Find where the given text appears and provide that cell's center as (x, y) coordinate. 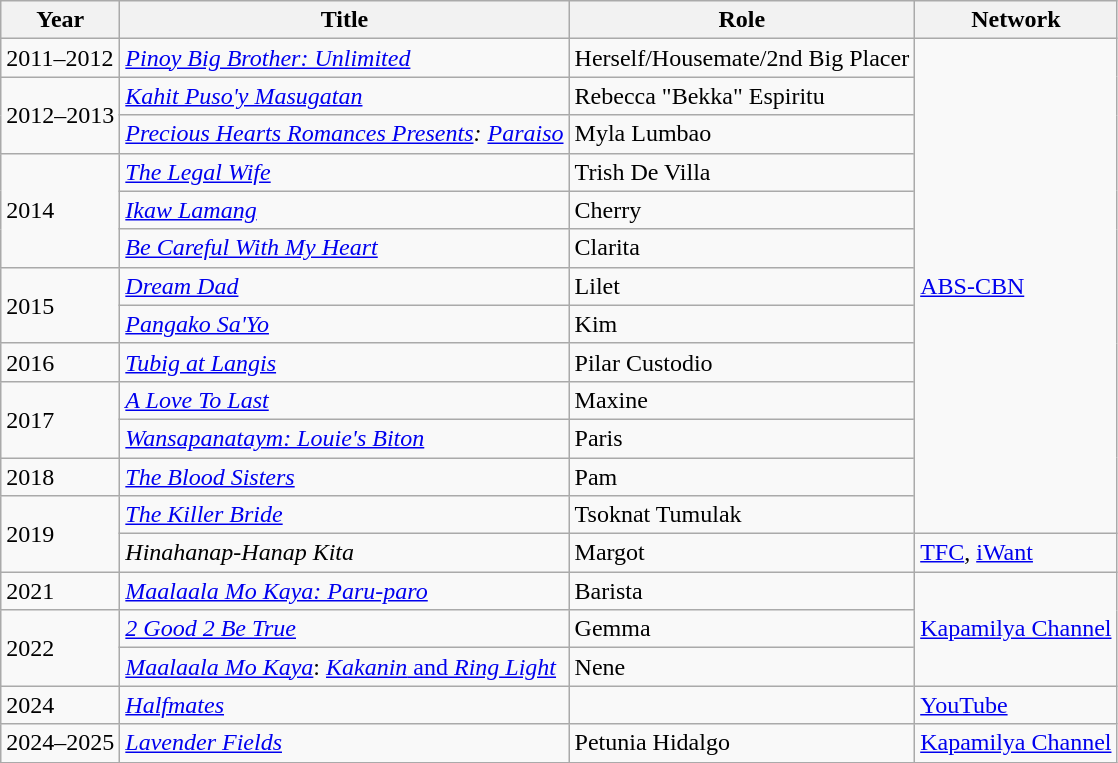
2018 (60, 477)
Herself/Housemate/2nd Big Placer (742, 58)
The Legal Wife (344, 172)
Be Careful With My Heart (344, 248)
Year (60, 20)
Trish De Villa (742, 172)
Margot (742, 553)
Maalaala Mo Kaya: Paru-paro (344, 591)
Kahit Puso'y Masugatan (344, 96)
2 Good 2 Be True (344, 629)
TFC, iWant (1016, 553)
2011–2012 (60, 58)
Nene (742, 667)
Paris (742, 438)
Kim (742, 324)
Maalaala Mo Kaya: Kakanin and Ring Light (344, 667)
2017 (60, 419)
Wansapanataym: Louie's Biton (344, 438)
Tsoknat Tumulak (742, 515)
Clarita (742, 248)
Pilar Custodio (742, 362)
Maxine (742, 400)
2024–2025 (60, 743)
YouTube (1016, 705)
A Love To Last (344, 400)
2019 (60, 534)
2014 (60, 210)
Myla Lumbao (742, 134)
ABS-CBN (1016, 286)
2015 (60, 305)
Petunia Hidalgo (742, 743)
Hinahanap-Hanap Kita (344, 553)
Role (742, 20)
Rebecca "Bekka" Espiritu (742, 96)
Cherry (742, 210)
2024 (60, 705)
Pinoy Big Brother: Unlimited (344, 58)
Pangako Sa'Yo (344, 324)
Halfmates (344, 705)
Tubig at Langis (344, 362)
2016 (60, 362)
Lilet (742, 286)
Precious Hearts Romances Presents: Paraiso (344, 134)
Title (344, 20)
2021 (60, 591)
Ikaw Lamang (344, 210)
Gemma (742, 629)
Pam (742, 477)
The Killer Bride (344, 515)
Dream Dad (344, 286)
The Blood Sisters (344, 477)
Barista (742, 591)
Lavender Fields (344, 743)
2012–2013 (60, 115)
Network (1016, 20)
2022 (60, 648)
